Detect which cell encompasses the target text, then output its (x, y) center coordinate. 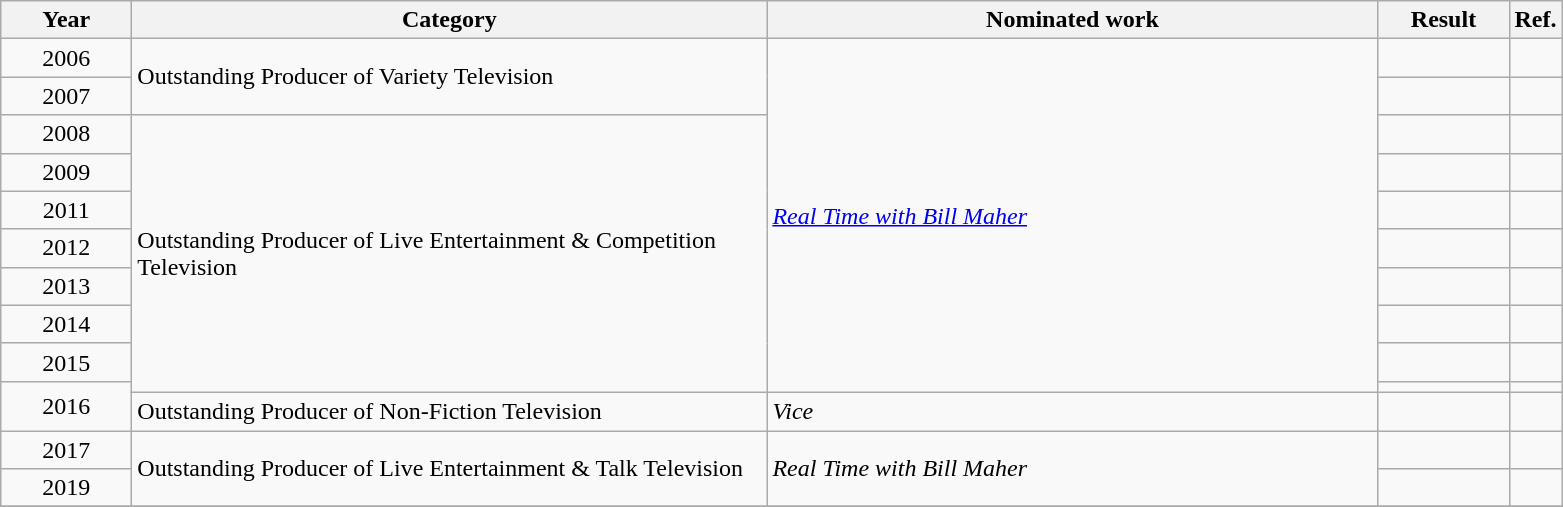
2014 (66, 324)
Nominated work (1072, 20)
2012 (66, 248)
2015 (66, 362)
2008 (66, 134)
2016 (66, 406)
Outstanding Producer of Live Entertainment & Competition Television (450, 254)
Result (1444, 20)
2011 (66, 210)
2009 (66, 172)
Ref. (1536, 20)
Year (66, 20)
2017 (66, 449)
Outstanding Producer of Live Entertainment & Talk Television (450, 468)
2007 (66, 96)
Category (450, 20)
Outstanding Producer of Non-Fiction Television (450, 411)
2006 (66, 58)
2019 (66, 488)
Vice (1072, 411)
2013 (66, 286)
Outstanding Producer of Variety Television (450, 77)
